Detect which cell encompasses the target text, then output its [x, y] center coordinate. 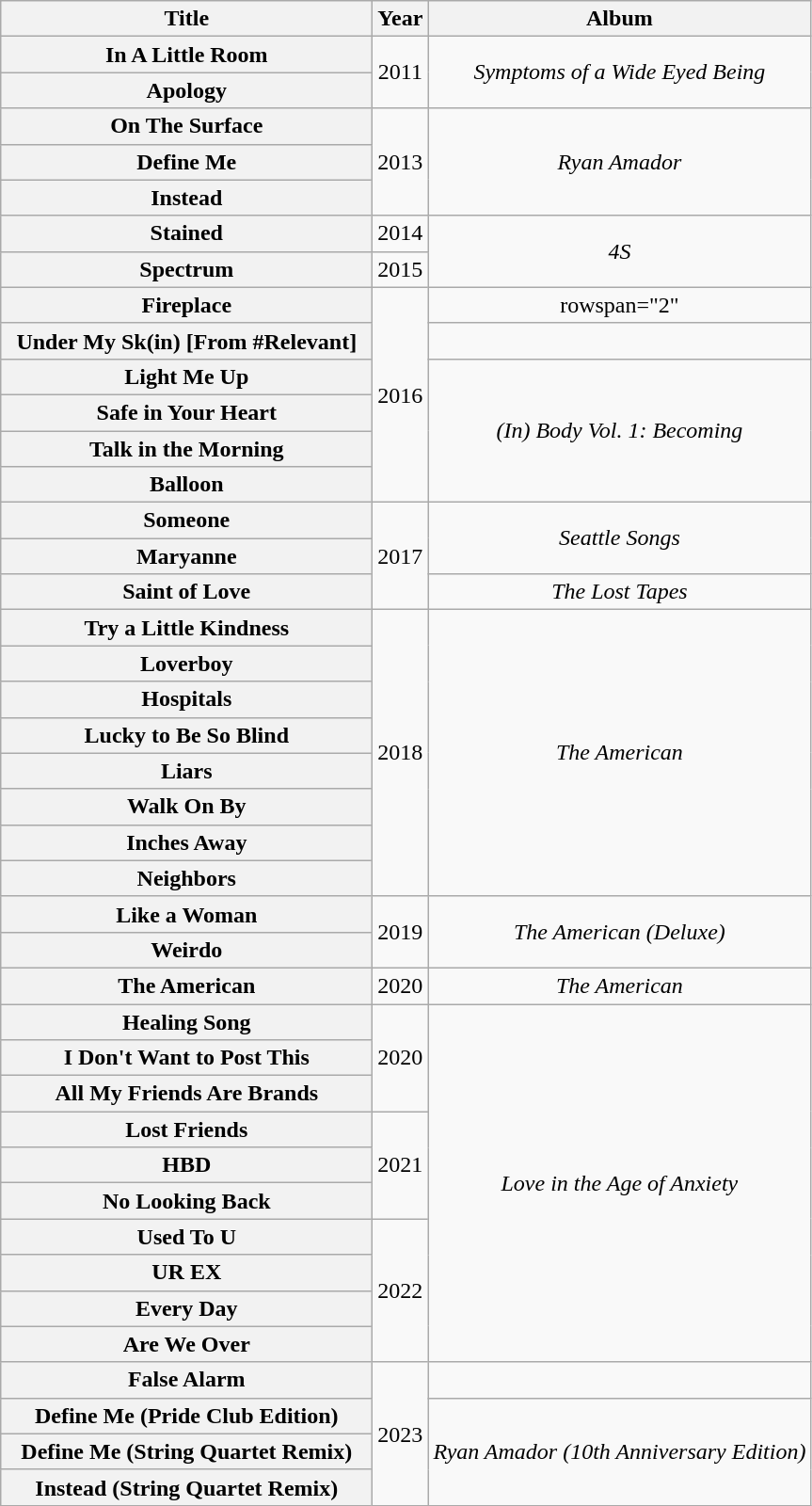
False Alarm [186, 1380]
Liars [186, 771]
2015 [401, 269]
rowspan="2" [619, 305]
Seattle Songs [619, 538]
Balloon [186, 485]
Define Me [186, 162]
Every Day [186, 1308]
4S [619, 251]
Love in the Age of Anxiety [619, 1182]
Walk On By [186, 807]
In A Little Room [186, 55]
2017 [401, 556]
2016 [401, 394]
On The Surface [186, 126]
Try a Little Kindness [186, 628]
Apology [186, 90]
Used To U [186, 1237]
Title [186, 19]
Weirdo [186, 950]
Neighbors [186, 878]
Instead (String Quartet Remix) [186, 1487]
Safe in Your Heart [186, 412]
Spectrum [186, 269]
Symptoms of a Wide Eyed Being [619, 72]
Healing Song [186, 1021]
Loverboy [186, 664]
I Don't Want to Post This [186, 1058]
The Lost Tapes [619, 592]
Light Me Up [186, 376]
2014 [401, 233]
Hospitals [186, 699]
All My Friends Are Brands [186, 1094]
Lost Friends [186, 1129]
Someone [186, 521]
Under My Sk(in) [From #Relevant] [186, 341]
Instead [186, 198]
Like a Woman [186, 914]
Stained [186, 233]
Fireplace [186, 305]
2021 [401, 1165]
Album [619, 19]
Define Me (String Quartet Remix) [186, 1451]
UR EX [186, 1273]
Are We Over [186, 1344]
Define Me (Pride Club Edition) [186, 1416]
(In) Body Vol. 1: Becoming [619, 430]
2022 [401, 1290]
2018 [401, 753]
Ryan Amador [619, 162]
Lucky to Be So Blind [186, 735]
2023 [401, 1434]
No Looking Back [186, 1201]
2011 [401, 72]
Maryanne [186, 556]
Talk in the Morning [186, 449]
Inches Away [186, 842]
2019 [401, 932]
Saint of Love [186, 592]
Year [401, 19]
2013 [401, 162]
The American (Deluxe) [619, 932]
Ryan Amador (10th Anniversary Edition) [619, 1451]
HBD [186, 1165]
